Search for the cell housing the specified text and yield its (x, y) center coordinate. 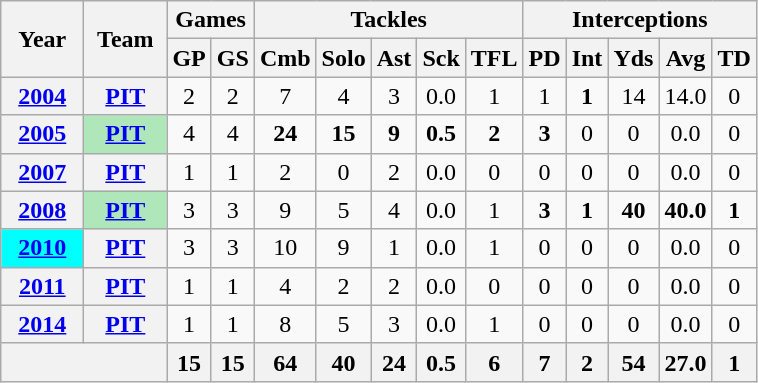
Tackles (388, 20)
2010 (42, 248)
6 (494, 362)
14 (634, 96)
Team (126, 39)
2004 (42, 96)
2014 (42, 324)
54 (634, 362)
Sck (441, 58)
2005 (42, 134)
Cmb (285, 58)
TD (734, 58)
2011 (42, 286)
Int (587, 58)
Avg (686, 58)
GS (232, 58)
64 (285, 362)
Games (210, 20)
GP (189, 58)
14.0 (686, 96)
Year (42, 39)
40.0 (686, 210)
10 (285, 248)
Ast (394, 58)
Interceptions (640, 20)
Yds (634, 58)
PD (544, 58)
TFL (494, 58)
2007 (42, 172)
Solo (344, 58)
27.0 (686, 362)
8 (285, 324)
2008 (42, 210)
